Search for the cell housing the specified text and yield its [X, Y] center coordinate. 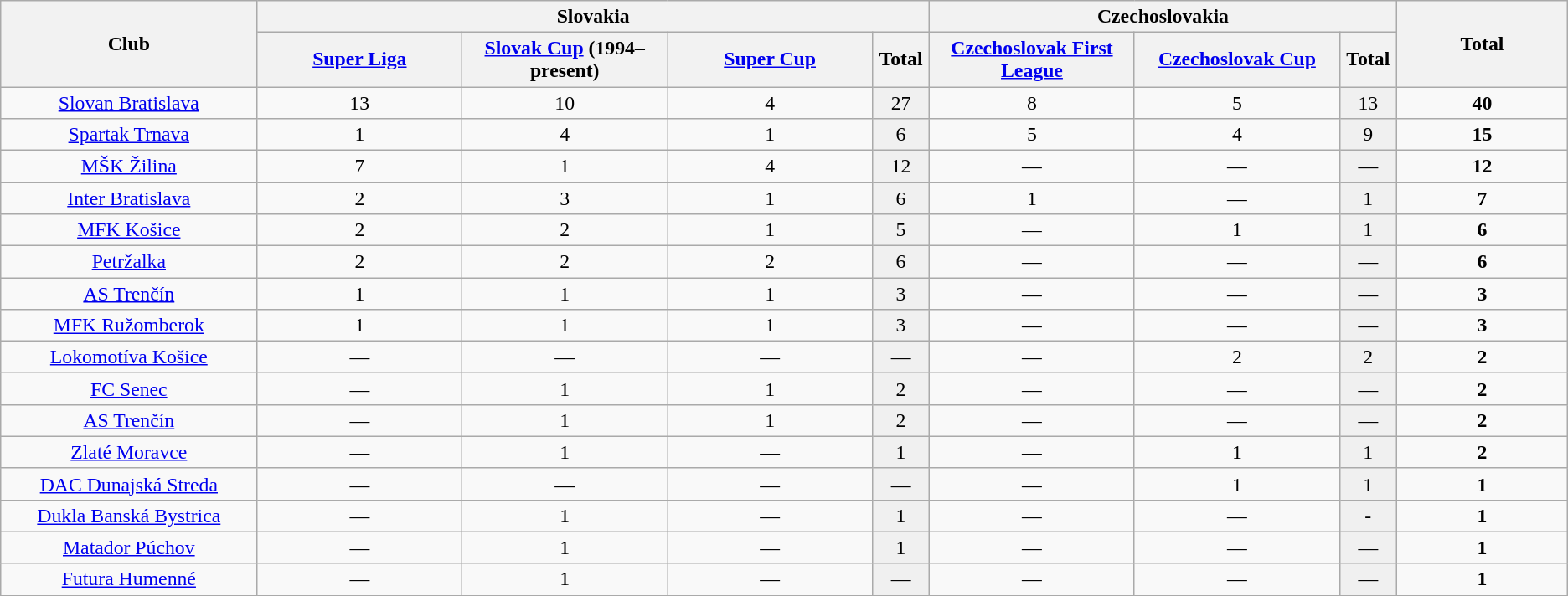
Club [129, 44]
9 [1368, 134]
Super Cup [771, 60]
Inter Bratislava [129, 198]
Petržalka [129, 261]
- [1368, 516]
15 [1482, 134]
Lokomotíva Košice [129, 357]
Slovak Cup (1994–present) [565, 60]
Slovan Bratislava [129, 103]
10 [565, 103]
40 [1482, 103]
27 [901, 103]
Czechoslovak First League [1032, 60]
MFK Ružomberok [129, 325]
Czechoslovak Cup [1236, 60]
8 [1032, 103]
Czechoslovakia [1163, 17]
FC Senec [129, 388]
Futura Humenné [129, 579]
Matador Púchov [129, 547]
Zlaté Moravce [129, 452]
Spartak Trnava [129, 134]
MFK Košice [129, 229]
DAC Dunajská Streda [129, 484]
Slovakia [593, 17]
Super Liga [360, 60]
MŠK Žilina [129, 166]
Dukla Banská Bystrica [129, 516]
